Capture the cell that displays the provided text and extract its [x, y] central coordinate. 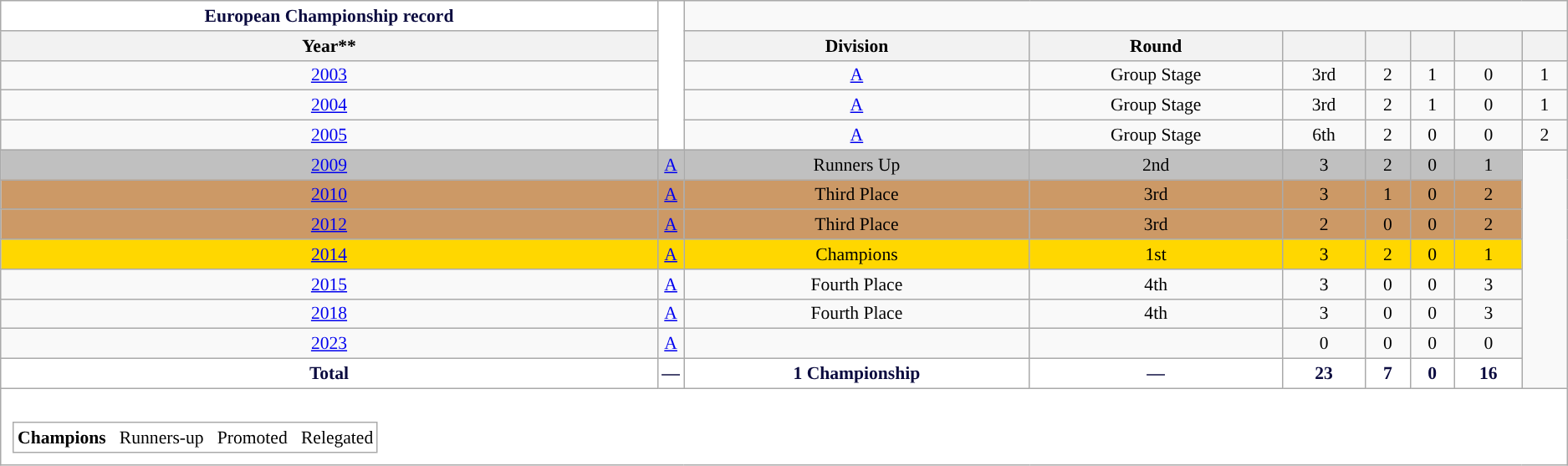
Total [329, 374]
2005 [329, 136]
2009 [329, 165]
1st [1156, 254]
Round [1156, 46]
2010 [329, 195]
2014 [329, 254]
European Championship record [329, 16]
7 [1388, 374]
1 Championship [856, 374]
2012 [329, 225]
2015 [329, 284]
Division [856, 46]
Runners Up [856, 165]
23 [1323, 374]
2003 [329, 75]
16 [1489, 374]
2nd [1156, 165]
2018 [329, 314]
6th [1323, 136]
Champions [856, 254]
Year** [329, 46]
2004 [329, 105]
2023 [329, 344]
